Return (X, Y) of the center of cell containing provided text 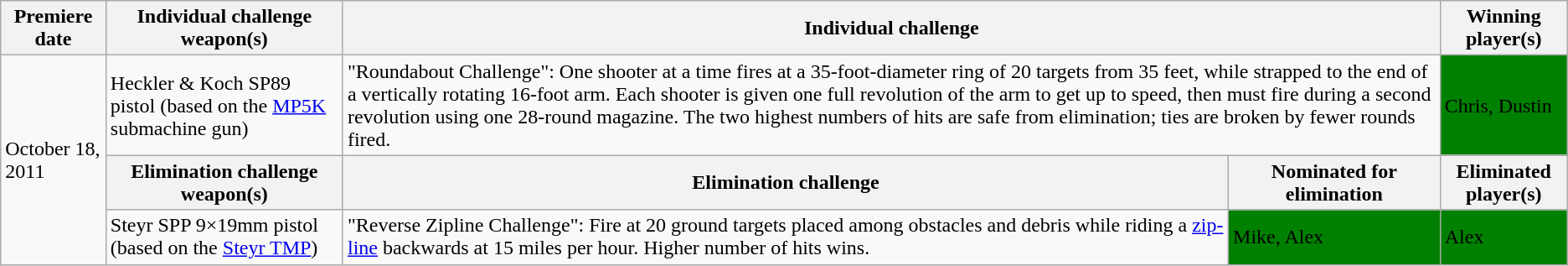
October 18, 2011 (54, 159)
Steyr SPP 9×19mm pistol (based on the Steyr TMP) (224, 237)
Chris, Dustin (1504, 106)
Eliminated player(s) (1504, 183)
Alex (1504, 237)
Winning player(s) (1504, 29)
Elimination challenge (786, 183)
Elimination challenge weapon(s) (224, 183)
Heckler & Koch SP89 pistol (based on the MP5K submachine gun) (224, 106)
Individual challenge weapon(s) (224, 29)
Individual challenge (891, 29)
Premiere date (54, 29)
Nominated for elimination (1335, 183)
Mike, Alex (1335, 237)
